From the cell containing the given text, extract its center point as (x, y) coordinate. 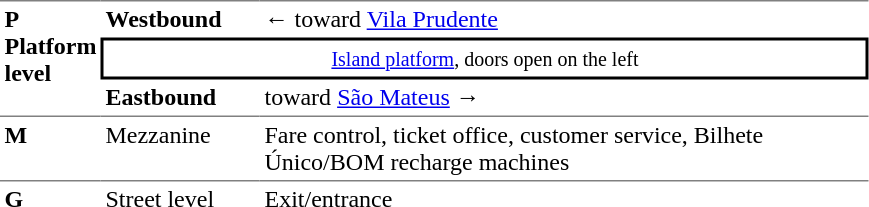
Mezzanine (180, 148)
toward São Mateus → (564, 99)
PPlatform level (50, 58)
Eastbound (180, 99)
Westbound (180, 19)
M (50, 148)
Island platform, doors open on the left (485, 59)
← toward Vila Prudente (564, 19)
Fare control, ticket office, customer service, Bilhete Único/BOM recharge machines (564, 148)
